Detect which cell encompasses the target text, then output its (x, y) center coordinate. 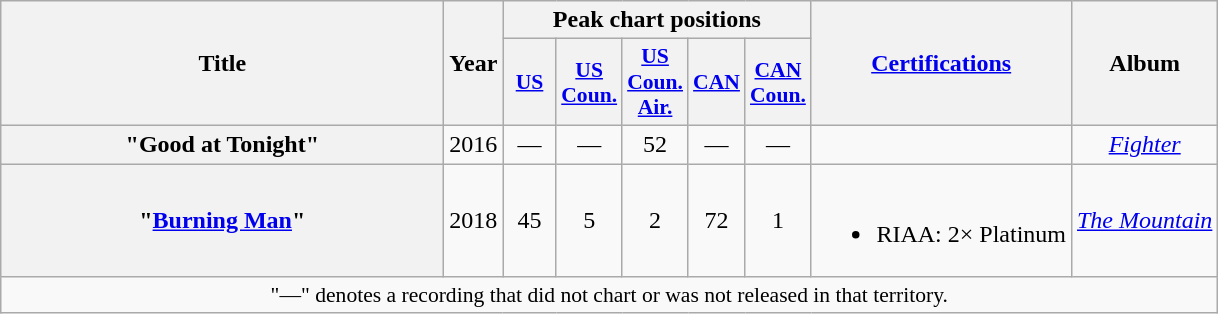
Title (222, 64)
Certifications (942, 64)
Year (474, 64)
5 (589, 220)
CAN (716, 82)
The Mountain (1144, 220)
2 (655, 220)
52 (655, 144)
45 (530, 220)
US (530, 82)
1 (778, 220)
Fighter (1144, 144)
"—" denotes a recording that did not chart or was not released in that territory. (610, 295)
CANCoun. (778, 82)
72 (716, 220)
USCoun.Air. (655, 82)
RIAA: 2× Platinum (942, 220)
USCoun. (589, 82)
"Good at Tonight" (222, 144)
Album (1144, 64)
Peak chart positions (657, 20)
"Burning Man" (222, 220)
2016 (474, 144)
2018 (474, 220)
